Output the [X, Y] coordinate of the center of the cell containing the given text.  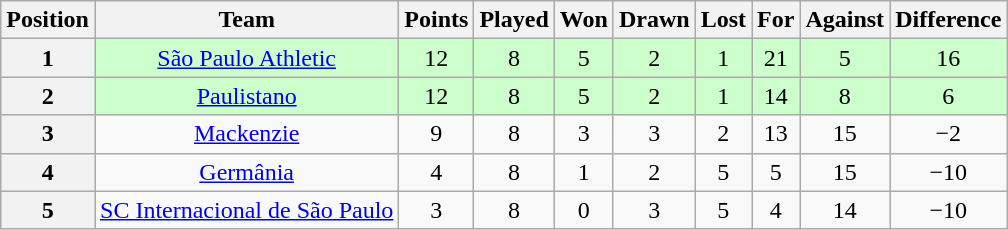
Points [436, 20]
6 [948, 96]
Played [514, 20]
Drawn [654, 20]
9 [436, 134]
São Paulo Athletic [246, 58]
Mackenzie [246, 134]
0 [584, 210]
Difference [948, 20]
For [776, 20]
−2 [948, 134]
Won [584, 20]
SC Internacional de São Paulo [246, 210]
21 [776, 58]
Against [845, 20]
16 [948, 58]
Paulistano [246, 96]
Position [48, 20]
13 [776, 134]
Team [246, 20]
Lost [723, 20]
Germânia [246, 172]
